Capture the cell that displays the provided text and extract its [X, Y] central coordinate. 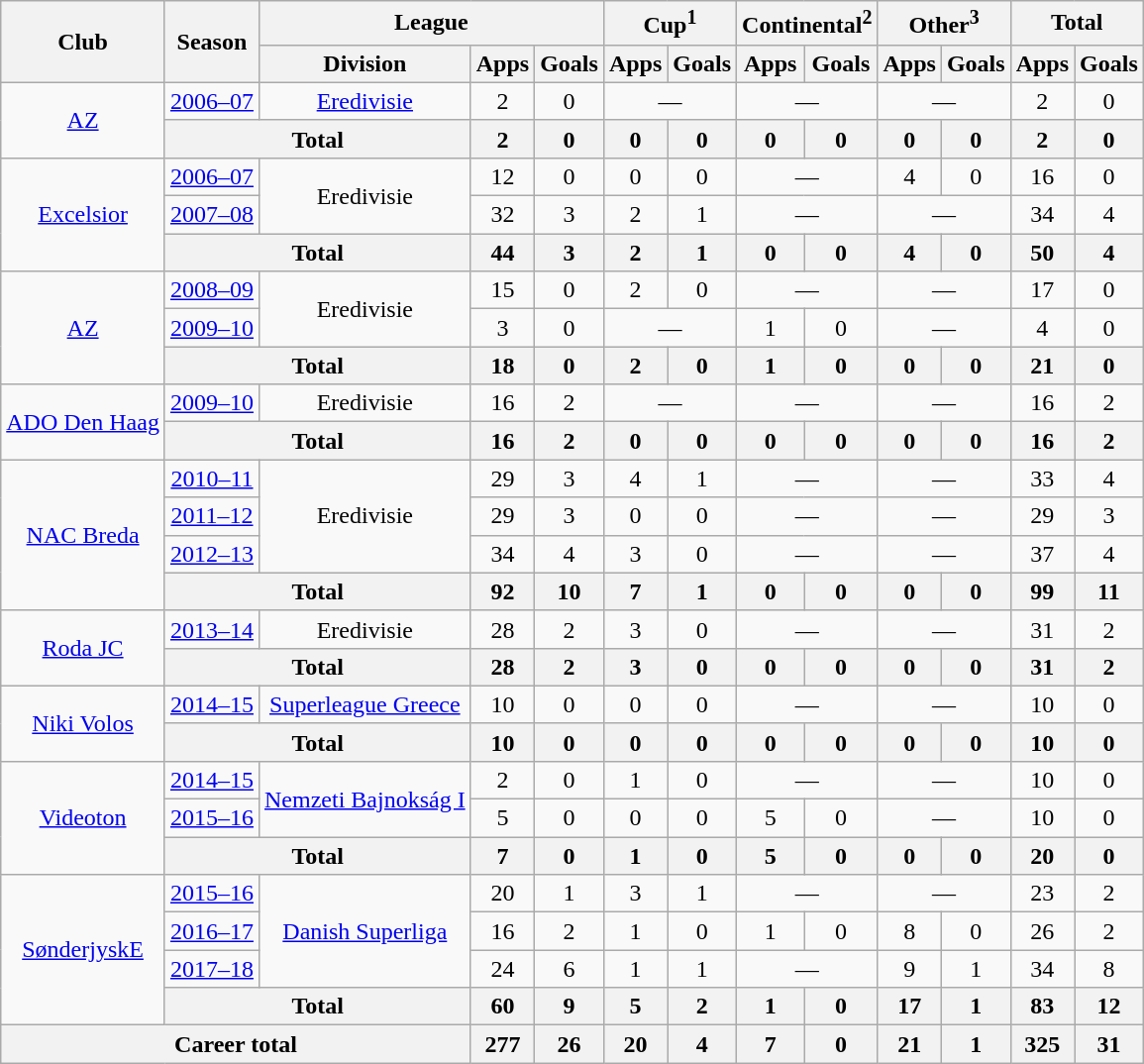
Club [83, 42]
37 [1042, 554]
ADO Den Haag [83, 422]
2013–14 [212, 629]
2010–11 [212, 479]
Career total [236, 1044]
Continental2 [807, 24]
Danish Superliga [364, 931]
11 [1109, 591]
23 [1042, 894]
83 [1042, 1007]
2016–17 [212, 931]
60 [502, 1007]
2017–18 [212, 969]
Videoton [83, 817]
277 [502, 1044]
32 [502, 215]
NAC Breda [83, 535]
2011–12 [212, 516]
League [431, 24]
2008–09 [212, 290]
33 [1042, 479]
44 [502, 253]
24 [502, 969]
Other3 [944, 24]
Season [212, 42]
18 [502, 366]
Division [364, 63]
Excelsior [83, 214]
Nemzeti Bajnokság I [364, 798]
2007–08 [212, 215]
Niki Volos [83, 723]
50 [1042, 253]
Cup1 [670, 24]
92 [502, 591]
Superleague Greece [364, 704]
SønderjyskE [83, 950]
15 [502, 290]
6 [570, 969]
99 [1042, 591]
2012–13 [212, 554]
325 [1042, 1044]
Roda JC [83, 648]
